Capture the cell that displays the provided text and extract its (x, y) central coordinate. 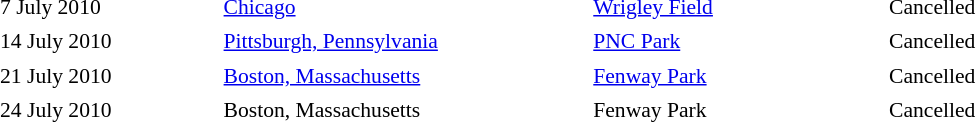
Fenway Park (736, 76)
Boston, Massachusetts (404, 76)
PNC Park (736, 42)
Pittsburgh, Pennsylvania (404, 42)
